Scan for the cell matching the given text and deliver its [X, Y] coordinate at center. 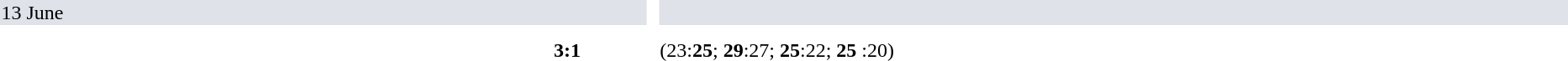
13 June [323, 13]
